Search for the cell housing the specified text and yield its (x, y) center coordinate. 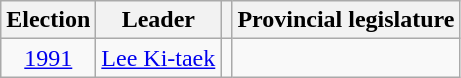
Provincial legislature (346, 20)
Leader (158, 20)
1991 (48, 58)
Election (48, 20)
Lee Ki-taek (158, 58)
